Provide the (X, Y) coordinate of the cell's center where the given text is located.  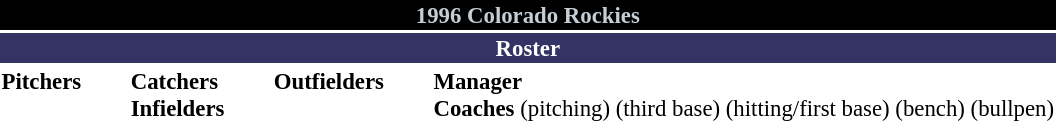
1996 Colorado Rockies (528, 15)
Roster (528, 48)
